From the cell containing the given text, extract its center point as [X, Y] coordinate. 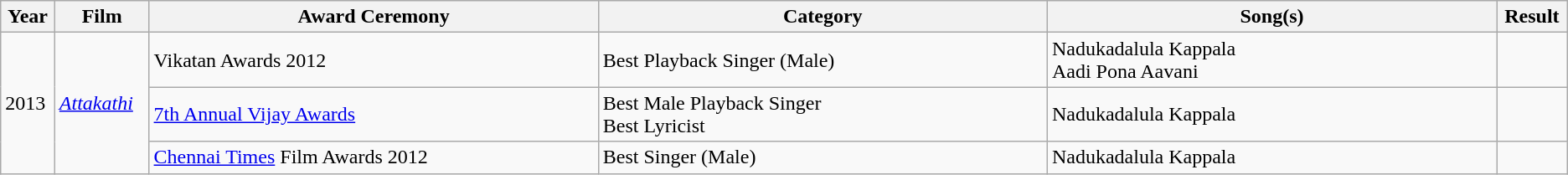
Nadukadalula Kappala Aadi Pona Aavani [1271, 60]
Year [28, 17]
Best Singer (Male) [823, 157]
Vikatan Awards 2012 [374, 60]
Song(s) [1271, 17]
Attakathi [102, 103]
Chennai Times Film Awards 2012 [374, 157]
Best Male Playback Singer Best Lyricist [823, 114]
7th Annual Vijay Awards [374, 114]
Category [823, 17]
Film [102, 17]
Best Playback Singer (Male) [823, 60]
Result [1533, 17]
Award Ceremony [374, 17]
2013 [28, 103]
